Pinpoint the cell where the given text exists, returning its [X, Y] midpoint coordinate. 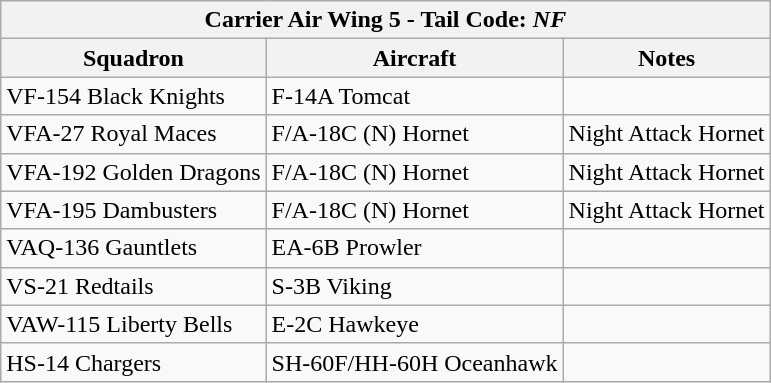
VF-154 Black Knights [134, 96]
Squadron [134, 58]
EA-6B Prowler [414, 248]
SH-60F/HH-60H Oceanhawk [414, 362]
Notes [666, 58]
E-2C Hawkeye [414, 324]
VFA-27 Royal Maces [134, 134]
VS-21 Redtails [134, 286]
VFA-195 Dambusters [134, 210]
Carrier Air Wing 5 - Tail Code: NF [386, 20]
VAW-115 Liberty Bells [134, 324]
S-3B Viking [414, 286]
VFA-192 Golden Dragons [134, 172]
Aircraft [414, 58]
F-14A Tomcat [414, 96]
HS-14 Chargers [134, 362]
VAQ-136 Gauntlets [134, 248]
